Return the [X, Y] coordinate for the center point of the cell that contains the specified text.  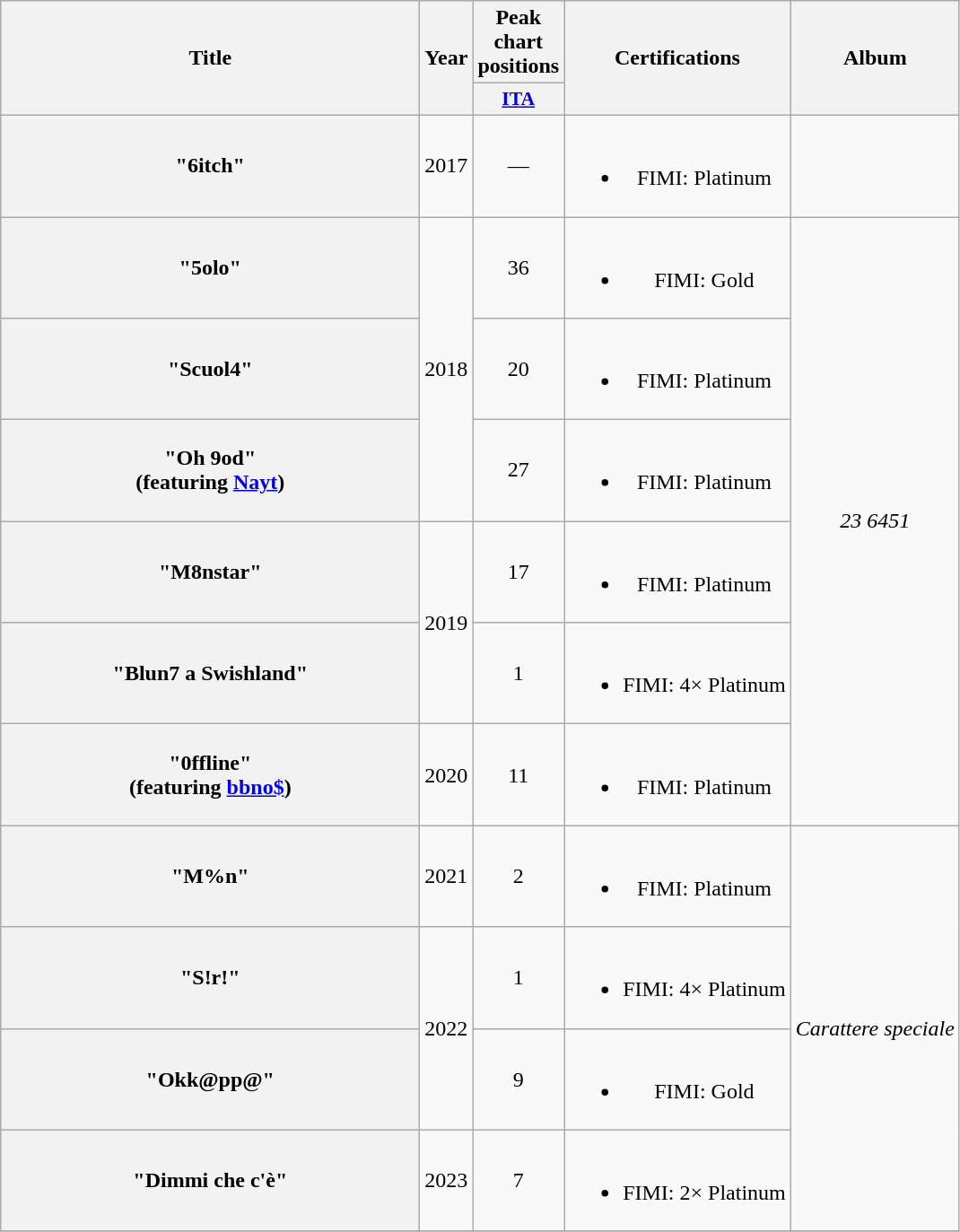
9 [519, 1079]
Carattere speciale [875, 1028]
2018 [447, 370]
Year [447, 58]
"0ffline" (featuring bbno$) [210, 775]
"5olo" [210, 267]
2022 [447, 1028]
2019 [447, 623]
Peak chart positions [519, 42]
2023 [447, 1181]
— [519, 165]
Album [875, 58]
27 [519, 470]
"Okk@pp@" [210, 1079]
23 6451 [875, 521]
"Oh 9od"(featuring Nayt) [210, 470]
2021 [447, 876]
ITA [519, 100]
2017 [447, 165]
2020 [447, 775]
20 [519, 370]
"6itch" [210, 165]
7 [519, 1181]
17 [519, 572]
"M%n" [210, 876]
"S!r!" [210, 978]
11 [519, 775]
FIMI: 2× Platinum [678, 1181]
"Blun7 a Swishland" [210, 673]
36 [519, 267]
"Dimmi che c'è" [210, 1181]
Certifications [678, 58]
"M8nstar" [210, 572]
2 [519, 876]
Title [210, 58]
"Scuol4" [210, 370]
